Provide the [x, y] coordinate of the cell's center where the given text is located.  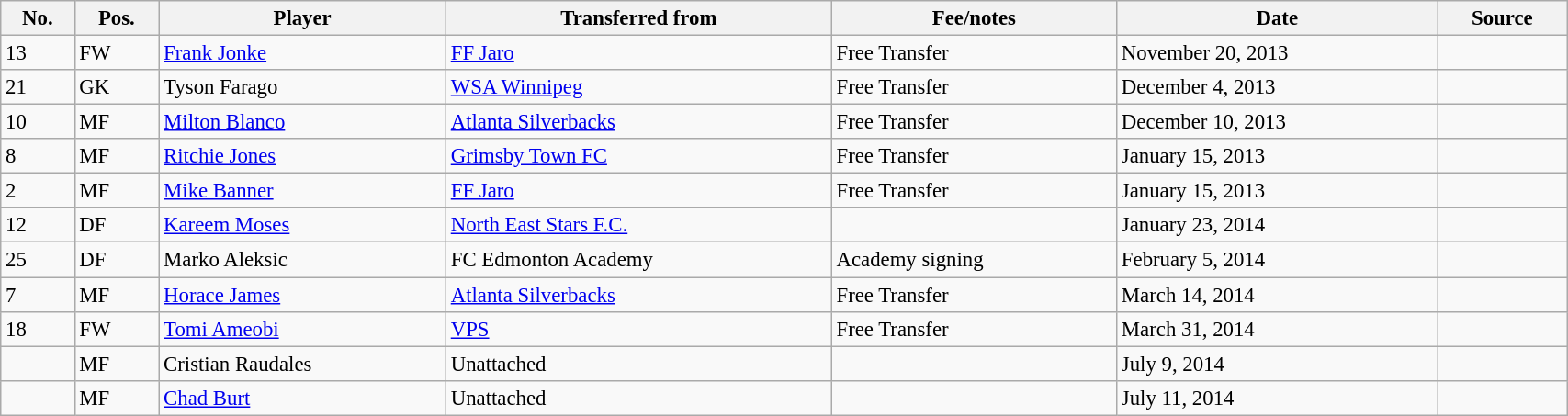
Chad Burt [303, 398]
FC Edmonton Academy [638, 260]
25 [38, 260]
Pos. [117, 18]
Cristian Raudales [303, 364]
Marko Aleksic [303, 260]
Grimsby Town FC [638, 156]
8 [38, 156]
March 14, 2014 [1278, 295]
GK [117, 87]
VPS [638, 329]
July 11, 2014 [1278, 398]
Tyson Farago [303, 87]
Player [303, 18]
2 [38, 191]
Transferred from [638, 18]
Mike Banner [303, 191]
WSA Winnipeg [638, 87]
January 23, 2014 [1278, 225]
July 9, 2014 [1278, 364]
Source [1503, 18]
18 [38, 329]
Kareem Moses [303, 225]
13 [38, 53]
Horace James [303, 295]
North East Stars F.C. [638, 225]
21 [38, 87]
10 [38, 122]
No. [38, 18]
February 5, 2014 [1278, 260]
12 [38, 225]
Fee/notes [974, 18]
Academy signing [974, 260]
Date [1278, 18]
December 10, 2013 [1278, 122]
December 4, 2013 [1278, 87]
Tomi Ameobi [303, 329]
Ritchie Jones [303, 156]
7 [38, 295]
Milton Blanco [303, 122]
November 20, 2013 [1278, 53]
Frank Jonke [303, 53]
March 31, 2014 [1278, 329]
